Search for the cell housing the specified text and yield its [X, Y] center coordinate. 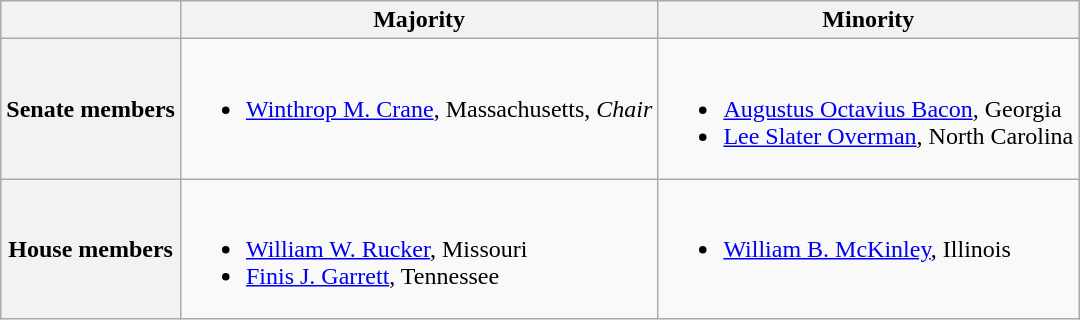
Majority [418, 20]
Minority [868, 20]
Winthrop M. Crane, Massachusetts, Chair [418, 109]
House members [91, 249]
William B. McKinley, Illinois [868, 249]
Senate members [91, 109]
Augustus Octavius Bacon, GeorgiaLee Slater Overman, North Carolina [868, 109]
William W. Rucker, MissouriFinis J. Garrett, Tennessee [418, 249]
